For the text-containing cell, return its midpoint in [X, Y] coordinate format. 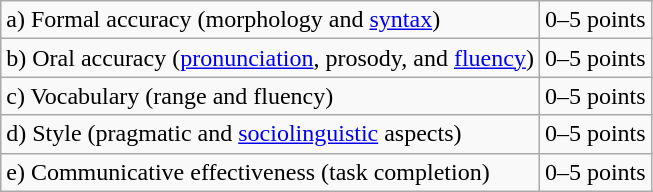
b) Oral accuracy (pronunciation, prosody, and fluency) [270, 58]
c) Vocabulary (range and fluency) [270, 96]
d) Style (pragmatic and sociolinguistic aspects) [270, 134]
a) Formal accuracy (morphology and syntax) [270, 20]
e) Communicative effectiveness (task completion) [270, 172]
